Identify which cell holds the provided text, then report its [X, Y] central coordinate. 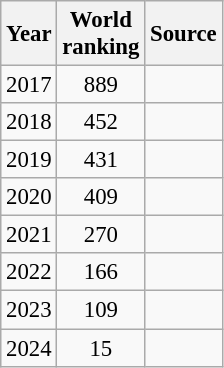
15 [101, 348]
2019 [29, 160]
2023 [29, 310]
2022 [29, 273]
431 [101, 160]
2021 [29, 235]
2020 [29, 197]
409 [101, 197]
889 [101, 85]
452 [101, 122]
2018 [29, 122]
Year [29, 34]
2017 [29, 85]
109 [101, 310]
166 [101, 273]
Source [184, 34]
Worldranking [101, 34]
270 [101, 235]
2024 [29, 348]
